From the cell containing the given text, extract its center point as [x, y] coordinate. 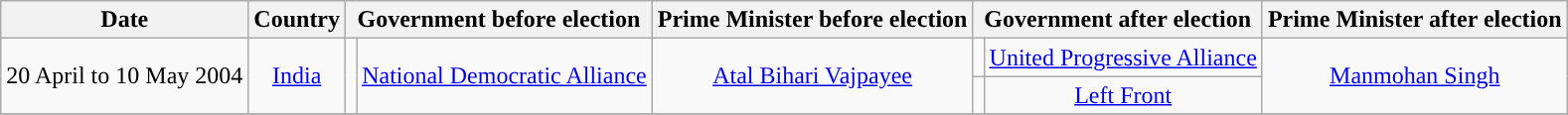
Government after election [1117, 20]
India [297, 76]
Left Front [1123, 95]
United Progressive Alliance [1123, 57]
Date [125, 20]
National Democratic Alliance [505, 76]
Prime Minister before election [813, 20]
Atal Bihari Vajpayee [813, 76]
Government before election [499, 20]
Prime Minister after election [1415, 20]
Country [297, 20]
Manmohan Singh [1415, 76]
20 April to 10 May 2004 [125, 76]
